Output the [x, y] coordinate of the center of the cell containing the given text.  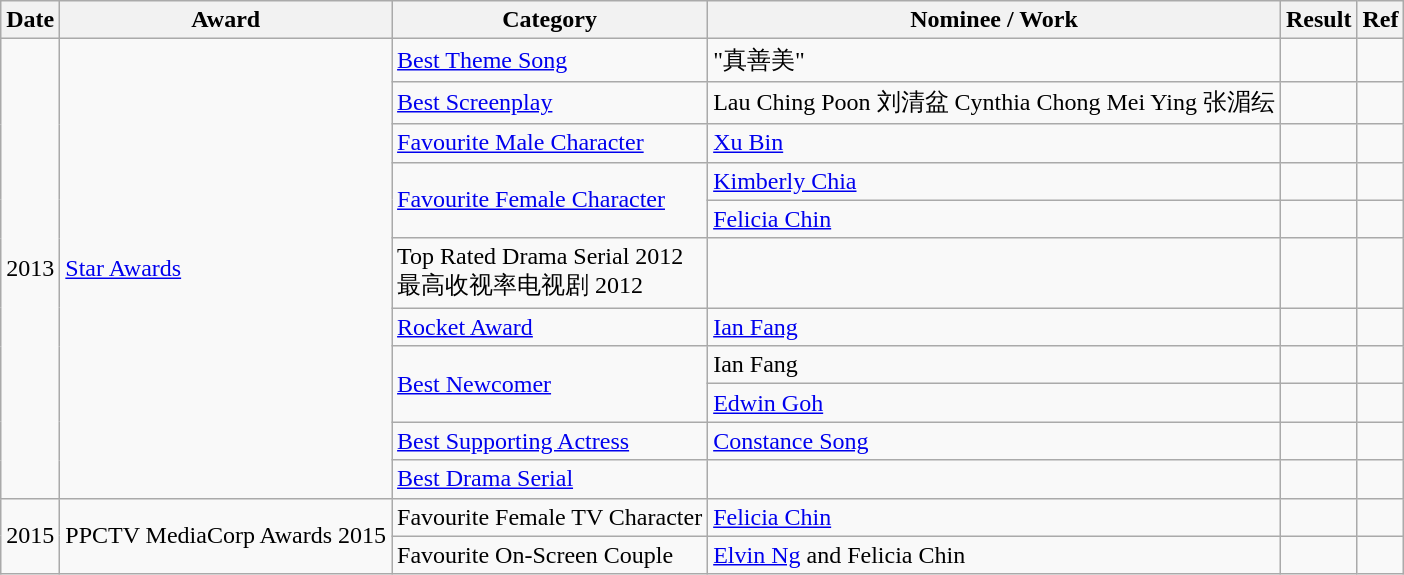
Best Supporting Actress [550, 441]
Favourite Female Character [550, 200]
Xu Bin [994, 143]
Favourite On-Screen Couple [550, 555]
Kimberly Chia [994, 181]
Rocket Award [550, 327]
Elvin Ng and Felicia Chin [994, 555]
Best Drama Serial [550, 479]
Star Awards [226, 268]
2015 [30, 536]
Nominee / Work [994, 20]
Top Rated Drama Serial 2012最高收视率电视剧 2012 [550, 273]
"真善美" [994, 60]
Award [226, 20]
Category [550, 20]
Best Newcomer [550, 384]
Best Theme Song [550, 60]
2013 [30, 268]
Best Screenplay [550, 102]
Constance Song [994, 441]
Ref [1380, 20]
Result [1319, 20]
Favourite Male Character [550, 143]
Edwin Goh [994, 403]
PPCTV MediaCorp Awards 2015 [226, 536]
Lau Ching Poon 刘清盆 Cynthia Chong Mei Ying 张湄纭 [994, 102]
Date [30, 20]
Favourite Female TV Character [550, 517]
